Extract the (X, Y) coordinate from the center of the cell holding the provided text.  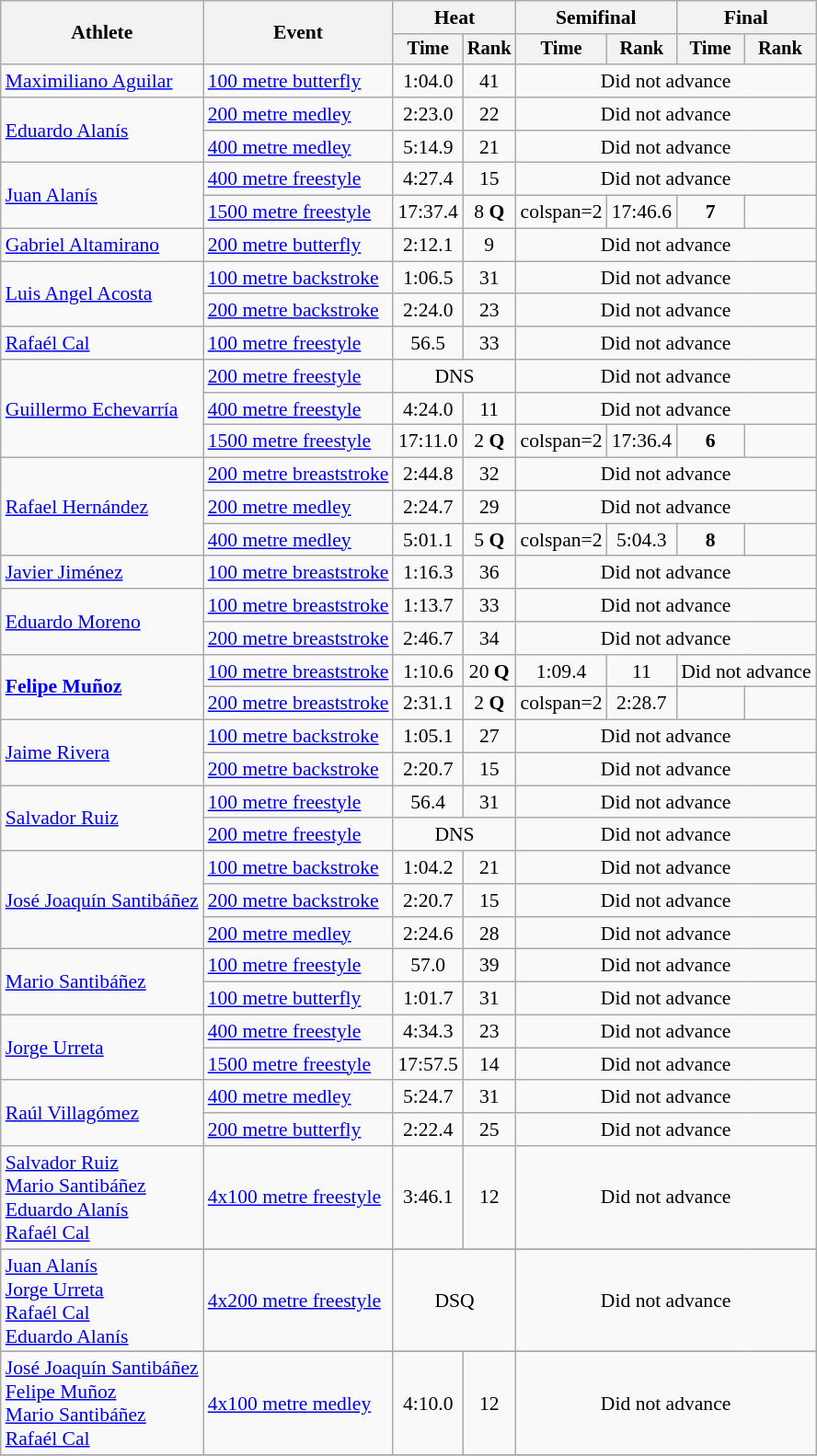
4:34.3 (427, 1032)
Luis Angel Acosta (102, 294)
José Joaquín SantibáñezFelipe MuñozMario SantibáñezRafaél Cal (102, 1404)
Salvador RuizMario SantibáñezEduardo AlanísRafaél Cal (102, 1198)
Rafael Hernández (102, 508)
17:57.5 (427, 1064)
2:12.1 (427, 246)
2:24.6 (427, 934)
20 Q (489, 671)
5:01.1 (427, 540)
36 (489, 573)
4x100 metre medley (298, 1404)
28 (489, 934)
Final (746, 17)
17:46.6 (642, 212)
Event (298, 33)
41 (489, 81)
Heat (455, 17)
Mario Santibáñez (102, 982)
2:22.4 (427, 1129)
Eduardo Alanís (102, 131)
Jaime Rivera (102, 752)
Juan AlanísJorge UrretaRafaél CalEduardo Alanís (102, 1301)
5:24.7 (427, 1097)
29 (489, 508)
56.5 (427, 343)
22 (489, 114)
5 Q (489, 540)
Guillermo Echevarría (102, 408)
5:14.9 (427, 147)
Eduardo Moreno (102, 622)
2:24.7 (427, 508)
Semifinal (596, 17)
5:04.3 (642, 540)
17:37.4 (427, 212)
Felipe Muñoz (102, 688)
1:06.5 (427, 278)
17:11.0 (427, 441)
Rafaél Cal (102, 343)
2:23.0 (427, 114)
José Joaquín Santibáñez (102, 900)
7 (710, 212)
3:46.1 (427, 1198)
1:01.7 (427, 999)
9 (489, 246)
4x100 metre freestyle (298, 1198)
25 (489, 1129)
6 (710, 441)
56.4 (427, 802)
Jorge Urreta (102, 1049)
4x200 metre freestyle (298, 1301)
1:13.7 (427, 605)
1:09.4 (561, 671)
Maximiliano Aguilar (102, 81)
1:16.3 (427, 573)
Raúl Villagómez (102, 1113)
Juan Alanís (102, 195)
2:28.7 (642, 704)
2:31.1 (427, 704)
27 (489, 737)
8 (710, 540)
4:24.0 (427, 409)
32 (489, 475)
Salvador Ruiz (102, 819)
1:04.0 (427, 81)
Javier Jiménez (102, 573)
1:04.2 (427, 867)
14 (489, 1064)
2:44.8 (427, 475)
8 Q (489, 212)
2:46.7 (427, 638)
1:10.6 (427, 671)
Athlete (102, 33)
1:05.1 (427, 737)
4:10.0 (427, 1404)
39 (489, 966)
Gabriel Altamirano (102, 246)
4:27.4 (427, 179)
17:36.4 (642, 441)
57.0 (427, 966)
34 (489, 638)
DSQ (455, 1301)
2:24.0 (427, 311)
